Determine the [X, Y] coordinate at the center of the cell enclosing the given text.  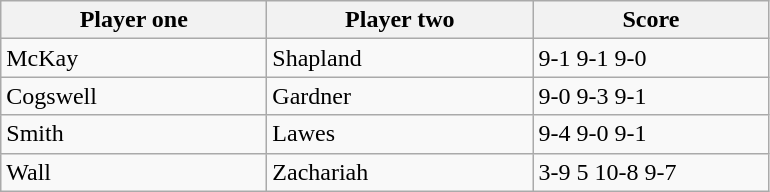
Wall [134, 172]
9-4 9-0 9-1 [651, 134]
Gardner [400, 96]
3-9 5 10-8 9-7 [651, 172]
9-1 9-1 9-0 [651, 58]
McKay [134, 58]
9-0 9-3 9-1 [651, 96]
Smith [134, 134]
Player one [134, 20]
Cogswell [134, 96]
Player two [400, 20]
Lawes [400, 134]
Zachariah [400, 172]
Score [651, 20]
Shapland [400, 58]
